Output the (x, y) coordinate of the center of the cell containing the given text.  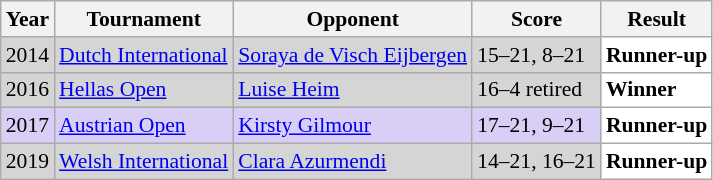
14–21, 16–21 (536, 162)
Austrian Open (144, 126)
Tournament (144, 19)
Opponent (352, 19)
Clara Azurmendi (352, 162)
Welsh International (144, 162)
Kirsty Gilmour (352, 126)
2016 (28, 90)
Winner (656, 90)
Luise Heim (352, 90)
17–21, 9–21 (536, 126)
Score (536, 19)
2017 (28, 126)
Soraya de Visch Eijbergen (352, 55)
Year (28, 19)
15–21, 8–21 (536, 55)
Result (656, 19)
Dutch International (144, 55)
2019 (28, 162)
Hellas Open (144, 90)
2014 (28, 55)
16–4 retired (536, 90)
